Scan for the cell matching the given text and deliver its (x, y) coordinate at center. 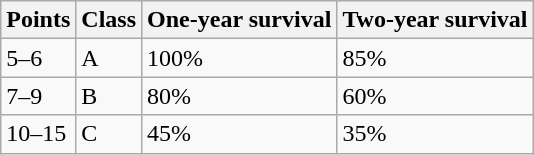
45% (240, 134)
B (109, 96)
Class (109, 20)
Points (38, 20)
10–15 (38, 134)
A (109, 58)
C (109, 134)
5–6 (38, 58)
7–9 (38, 96)
80% (240, 96)
60% (435, 96)
One-year survival (240, 20)
Two-year survival (435, 20)
100% (240, 58)
35% (435, 134)
85% (435, 58)
